Search for the cell housing the specified text and yield its (x, y) center coordinate. 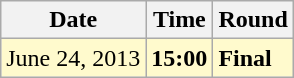
June 24, 2013 (74, 58)
Final (253, 58)
Time (180, 20)
Date (74, 20)
Round (253, 20)
15:00 (180, 58)
